Scan for the cell matching the given text and deliver its (x, y) coordinate at center. 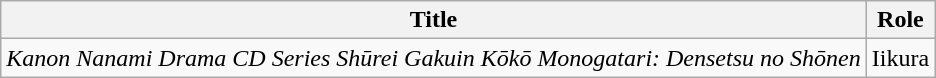
Title (434, 20)
Kanon Nanami Drama CD Series Shūrei Gakuin Kōkō Monogatari: Densetsu no Shōnen (434, 58)
Iikura (900, 58)
Role (900, 20)
